Find where the given text appears and provide that cell's center as [x, y] coordinate. 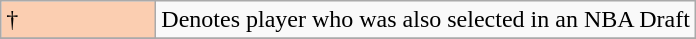
† [78, 20]
Denotes player who was also selected in an NBA Draft [426, 20]
